Detect which cell encompasses the target text, then output its (x, y) center coordinate. 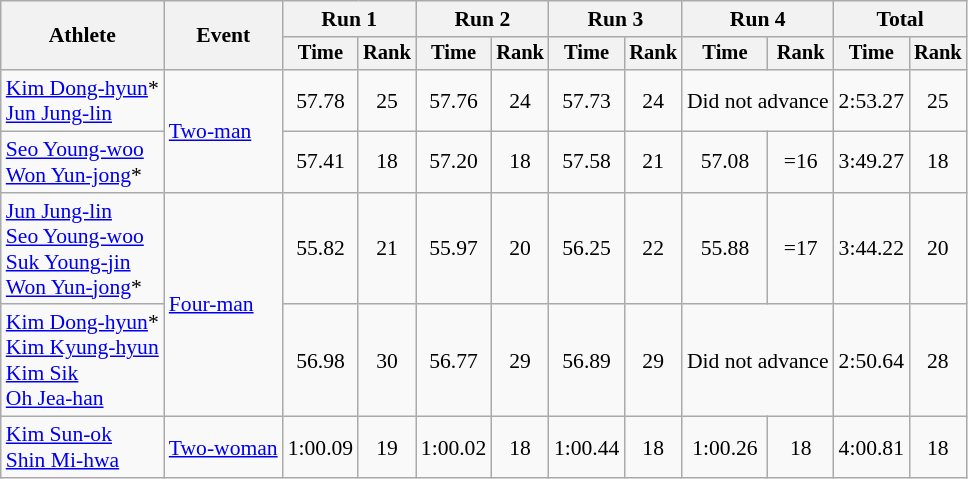
Athlete (82, 36)
57.76 (454, 100)
19 (387, 448)
=17 (801, 249)
Run 4 (758, 19)
55.88 (725, 249)
Seo Young-wooWon Yun-jong* (82, 162)
Kim Dong-hyun*Kim Kyung-hyunKim SikOh Jea-han (82, 361)
56.89 (586, 361)
3:44.22 (872, 249)
55.97 (454, 249)
56.98 (320, 361)
57.58 (586, 162)
=16 (801, 162)
56.25 (586, 249)
Kim Sun-okShin Mi-hwa (82, 448)
3:49.27 (872, 162)
22 (653, 249)
Total (900, 19)
Run 2 (482, 19)
57.20 (454, 162)
Event (224, 36)
Jun Jung-linSeo Young-wooSuk Young-jinWon Yun-jong* (82, 249)
Four-man (224, 305)
Run 3 (616, 19)
57.78 (320, 100)
1:00.09 (320, 448)
1:00.44 (586, 448)
1:00.26 (725, 448)
57.08 (725, 162)
55.82 (320, 249)
1:00.02 (454, 448)
57.73 (586, 100)
4:00.81 (872, 448)
2:53.27 (872, 100)
Run 1 (350, 19)
28 (938, 361)
Two-woman (224, 448)
Kim Dong-hyun*Jun Jung-lin (82, 100)
56.77 (454, 361)
2:50.64 (872, 361)
Two-man (224, 131)
30 (387, 361)
57.41 (320, 162)
